Pinpoint the cell where the given text exists, returning its (x, y) midpoint coordinate. 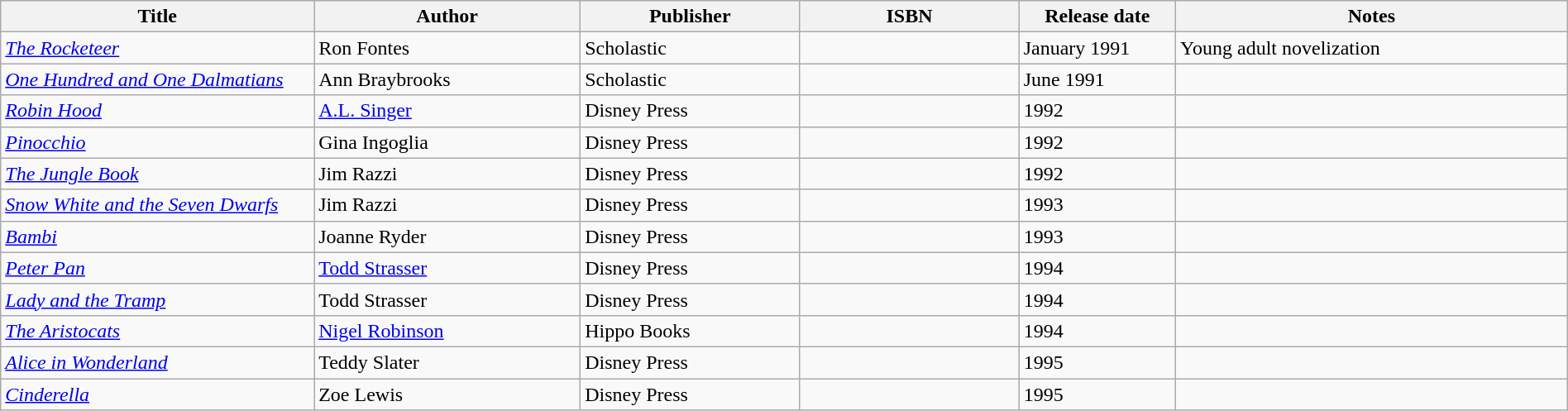
Nigel Robinson (447, 331)
A.L. Singer (447, 111)
Publisher (690, 17)
One Hundred and One Dalmatians (157, 79)
Hippo Books (690, 331)
Title (157, 17)
Robin Hood (157, 111)
Author (447, 17)
The Rocketeer (157, 48)
Bambi (157, 237)
Pinocchio (157, 142)
Release date (1097, 17)
Ron Fontes (447, 48)
Gina Ingoglia (447, 142)
June 1991 (1097, 79)
Peter Pan (157, 268)
Snow White and the Seven Dwarfs (157, 205)
Joanne Ryder (447, 237)
Teddy Slater (447, 362)
The Jungle Book (157, 174)
Alice in Wonderland (157, 362)
January 1991 (1097, 48)
ISBN (910, 17)
Notes (1372, 17)
Young adult novelization (1372, 48)
Zoe Lewis (447, 394)
Cinderella (157, 394)
Lady and the Tramp (157, 299)
Ann Braybrooks (447, 79)
The Aristocats (157, 331)
